Provide the [X, Y] coordinate of the cell's center where the given text is located.  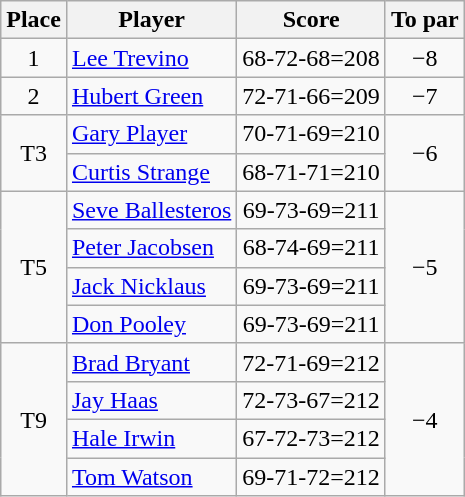
69-71-72=212 [312, 477]
Jay Haas [151, 400]
Player [151, 20]
Lee Trevino [151, 58]
−6 [424, 153]
68-74-69=211 [312, 248]
−7 [424, 96]
72-71-66=209 [312, 96]
Don Pooley [151, 324]
70-71-69=210 [312, 134]
Seve Ballesteros [151, 210]
72-73-67=212 [312, 400]
1 [34, 58]
72-71-69=212 [312, 362]
Hale Irwin [151, 438]
Score [312, 20]
−5 [424, 267]
−8 [424, 58]
Tom Watson [151, 477]
68-72-68=208 [312, 58]
T9 [34, 419]
Curtis Strange [151, 172]
2 [34, 96]
To par [424, 20]
Place [34, 20]
Jack Nicklaus [151, 286]
Hubert Green [151, 96]
T3 [34, 153]
Brad Bryant [151, 362]
67-72-73=212 [312, 438]
−4 [424, 419]
Gary Player [151, 134]
Peter Jacobsen [151, 248]
T5 [34, 267]
68-71-71=210 [312, 172]
